Provide the (X, Y) coordinate of the cell's center where the given text is located.  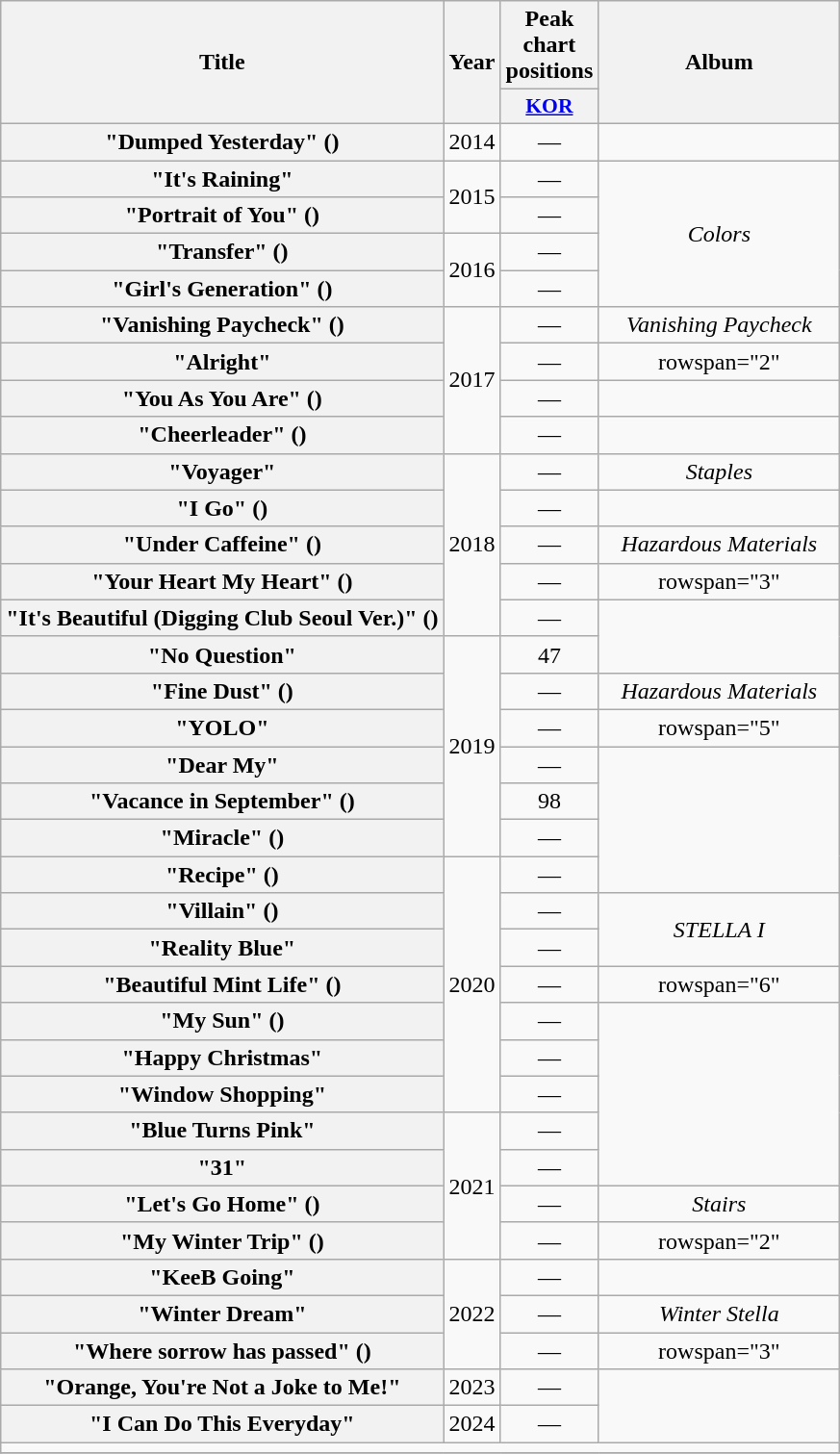
"It's Raining" (222, 178)
"Where sorrow has passed" () (222, 1350)
2023 (471, 1388)
"Fine Dust" () (222, 691)
"Winter Dream" (222, 1314)
2020 (471, 984)
"31" (222, 1167)
"Under Caffeine" () (222, 545)
Peak chart positions (549, 45)
rowspan="5" (720, 727)
2024 (471, 1424)
2015 (471, 196)
"Dear My" (222, 765)
Year (471, 63)
STELLA I (720, 930)
"YOLO" (222, 727)
"Happy Christmas" (222, 1058)
47 (549, 654)
Colors (720, 233)
"Orange, You're Not a Joke to Me!" (222, 1388)
2019 (471, 746)
98 (549, 802)
2021 (471, 1186)
"Blue Turns Pink" (222, 1131)
"Cheerleader" () (222, 435)
"Vanishing Paycheck" () (222, 325)
"It's Beautiful (Digging Club Seoul Ver.)" () (222, 618)
"My Winter Trip" () (222, 1240)
2017 (471, 380)
rowspan="6" (720, 984)
"Alright" (222, 362)
"Girl's Generation" () (222, 289)
"Your Heart My Heart" () (222, 581)
"Vacance in September" () (222, 802)
2016 (471, 270)
"Let's Go Home" () (222, 1204)
2022 (471, 1314)
"You As You Are" () (222, 398)
"Villain" () (222, 911)
Winter Stella (720, 1314)
"Transfer" () (222, 252)
"KeeB Going" (222, 1277)
"Reality Blue" (222, 948)
"I Go" () (222, 508)
Staples (720, 472)
Vanishing Paycheck (720, 325)
"Recipe" () (222, 875)
"Window Shopping" (222, 1094)
"No Question" (222, 654)
Title (222, 63)
"Beautiful Mint Life" () (222, 984)
"Miracle" () (222, 838)
"Voyager" (222, 472)
Album (720, 63)
Stairs (720, 1204)
"My Sun" () (222, 1021)
"I Can Do This Everyday" (222, 1424)
"Portrait of You" () (222, 216)
2014 (471, 141)
"Dumped Yesterday" () (222, 141)
KOR (549, 107)
2018 (471, 545)
